Return (x, y) of the center of cell containing provided text 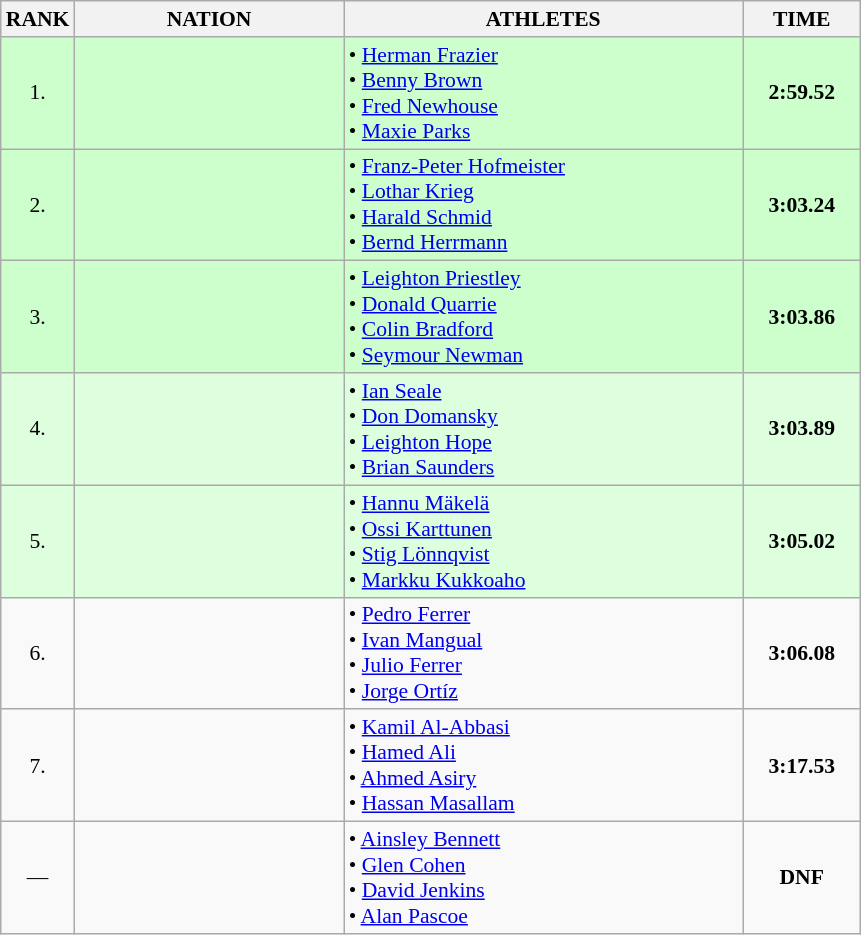
• Franz-Peter Hofmeister• Lothar Krieg• Harald Schmid• Bernd Herrmann (544, 205)
• Herman Frazier• Benny Brown• Fred Newhouse• Maxie Parks (544, 93)
3:06.08 (802, 653)
RANK (38, 19)
DNF (802, 878)
• Hannu Mäkelä• Ossi Karttunen• Stig Lönnqvist• Markku Kukkoaho (544, 541)
7. (38, 766)
3. (38, 317)
3:05.02 (802, 541)
— (38, 878)
3:03.89 (802, 429)
3:03.24 (802, 205)
• Ainsley Bennett• Glen Cohen• David Jenkins• Alan Pascoe (544, 878)
NATION (208, 19)
• Kamil Al-Abbasi• Hamed Ali• Ahmed Asiry• Hassan Masallam (544, 766)
• Leighton Priestley• Donald Quarrie• Colin Bradford• Seymour Newman (544, 317)
• Ian Seale• Don Domansky• Leighton Hope• Brian Saunders (544, 429)
1. (38, 93)
6. (38, 653)
3:03.86 (802, 317)
2. (38, 205)
3:17.53 (802, 766)
5. (38, 541)
ATHLETES (544, 19)
TIME (802, 19)
4. (38, 429)
2:59.52 (802, 93)
• Pedro Ferrer• Ivan Mangual• Julio Ferrer• Jorge Ortíz (544, 653)
